Output the [x, y] coordinate of the center of the cell containing the given text.  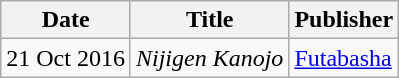
Date [66, 20]
Title [209, 20]
Publisher [344, 20]
Futabasha [344, 58]
Nijigen Kanojo [209, 58]
21 Oct 2016 [66, 58]
